Locate the cell with the specified text and output its [X, Y] center coordinate. 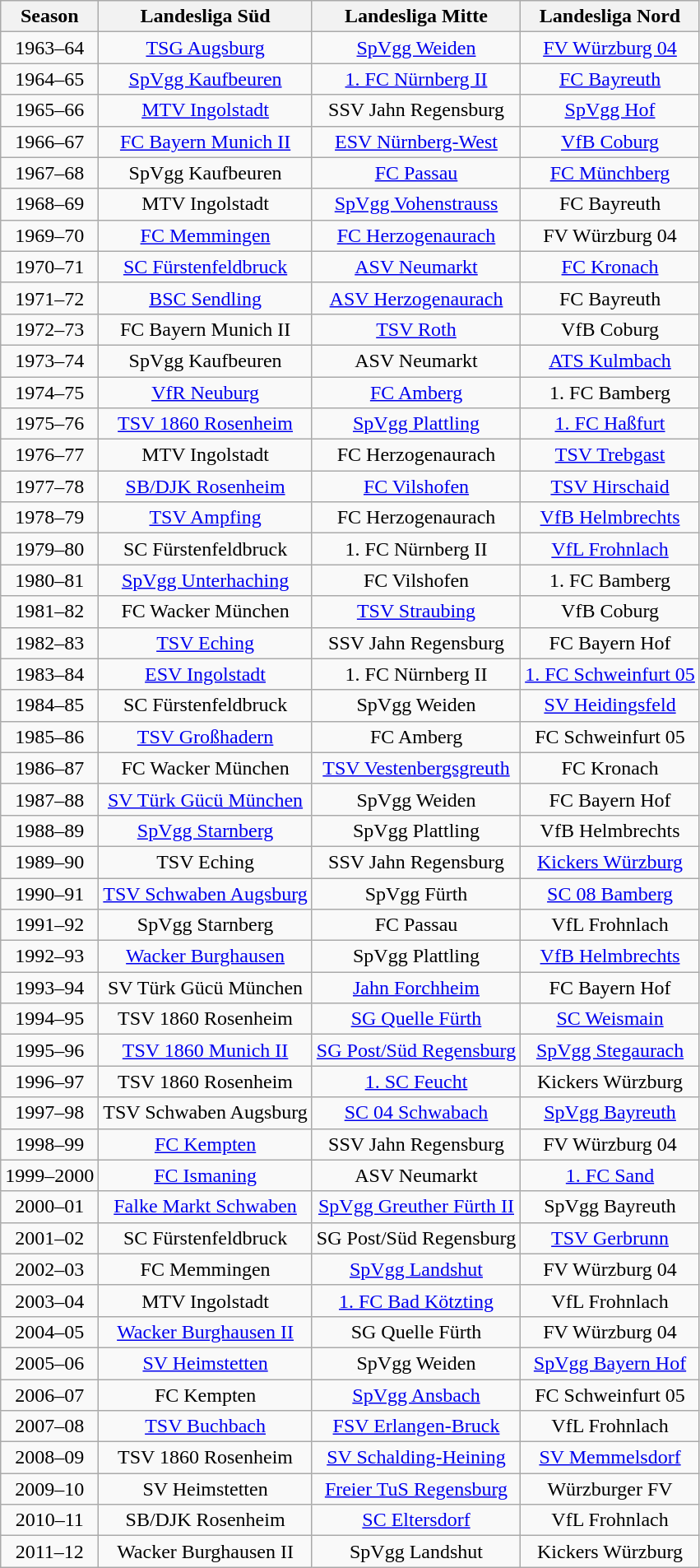
2008–09 [49, 1458]
SpVgg Greuther Fürth II [416, 1207]
1982–83 [49, 643]
SV Heidingsfeld [610, 705]
1979–80 [49, 549]
1993–94 [49, 988]
TSV 1860 Munich II [206, 1050]
TSV Roth [416, 329]
2004–05 [49, 1332]
SC 04 Schwabach [416, 1113]
1964–65 [49, 79]
1992–93 [49, 956]
2001–02 [49, 1238]
1989–90 [49, 862]
SpVgg Unterhaching [206, 580]
2000–01 [49, 1207]
1971–72 [49, 298]
1969–70 [49, 235]
1967–68 [49, 173]
1978–79 [49, 518]
Wacker Burghausen [206, 956]
2010–11 [49, 1520]
SpVgg Fürth [416, 893]
1998–99 [49, 1144]
1997–98 [49, 1113]
2005–06 [49, 1363]
1966–67 [49, 142]
SpVgg Stegaurach [610, 1050]
1980–81 [49, 580]
Landesliga Süd [206, 16]
FC Münchberg [610, 173]
1999–2000 [49, 1175]
1976–77 [49, 455]
1988–89 [49, 831]
SC Eltersdorf [416, 1520]
SC 08 Bamberg [610, 893]
ESV Ingolstadt [206, 674]
TSV Buchbach [206, 1426]
ATS Kulmbach [610, 361]
TSV Hirschaid [610, 486]
Würzburger FV [610, 1489]
1990–91 [49, 893]
TSV Vestenbergsgreuth [416, 768]
Falke Markt Schwaben [206, 1207]
ASV Herzogenaurach [416, 298]
SpVgg Hof [610, 110]
1. FC Schweinfurt 05 [610, 674]
FSV Erlangen-Bruck [416, 1426]
1981–82 [49, 612]
1987–88 [49, 799]
TSV Gerbrunn [610, 1238]
Freier TuS Regensburg [416, 1489]
SpVgg Bayern Hof [610, 1363]
Season [49, 16]
Jahn Forchheim [416, 988]
TSV Ampfing [206, 518]
1. SC Feucht [416, 1082]
1984–85 [49, 705]
SV Schalding-Heining [416, 1458]
1972–73 [49, 329]
TSV Straubing [416, 612]
1986–87 [49, 768]
1. FC Sand [610, 1175]
SC Weismain [610, 1019]
1965–66 [49, 110]
SpVgg Vohenstrauss [416, 204]
1996–97 [49, 1082]
1. FC Bad Kötzting [416, 1300]
2006–07 [49, 1395]
1994–95 [49, 1019]
1968–69 [49, 204]
SpVgg Ansbach [416, 1395]
SV Memmelsdorf [610, 1458]
1995–96 [49, 1050]
Landesliga Nord [610, 16]
1977–78 [49, 486]
1991–92 [49, 925]
2003–04 [49, 1300]
Landesliga Mitte [416, 16]
1975–76 [49, 424]
1963–64 [49, 48]
1983–84 [49, 674]
TSV Trebgast [610, 455]
1973–74 [49, 361]
1. FC Haßfurt [610, 424]
ESV Nürnberg-West [416, 142]
2002–03 [49, 1269]
1974–75 [49, 393]
2009–10 [49, 1489]
BSC Sendling [206, 298]
VfR Neuburg [206, 393]
1985–86 [49, 737]
2007–08 [49, 1426]
TSG Augsburg [206, 48]
2011–12 [49, 1552]
1970–71 [49, 267]
TSV Großhadern [206, 737]
FC Ismaning [206, 1175]
